Find where the given text appears and provide that cell's center as [X, Y] coordinate. 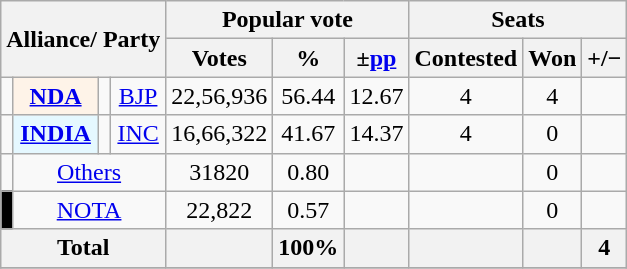
+/− [604, 58]
% [308, 58]
31820 [220, 172]
Total [84, 248]
56.44 [308, 96]
22,822 [220, 210]
Seats [518, 20]
BJP [138, 96]
Popular vote [288, 20]
Contested [466, 58]
0.80 [308, 172]
Others [88, 172]
NDA [55, 96]
Alliance/ Party [84, 39]
0.57 [308, 210]
NOTA [88, 210]
22,56,936 [220, 96]
INDIA [55, 134]
±pp [376, 58]
41.67 [308, 134]
INC [138, 134]
12.67 [376, 96]
100% [308, 248]
Votes [220, 58]
14.37 [376, 134]
Won [552, 58]
16,66,322 [220, 134]
